Provide the (X, Y) coordinate of the cell's center where the given text is located.  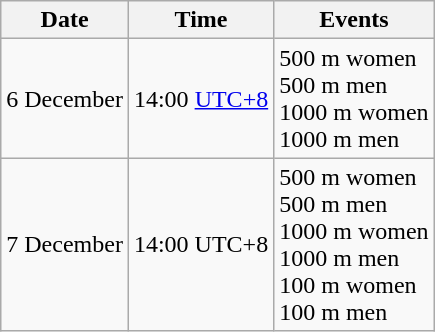
7 December (65, 244)
Events (354, 20)
500 m women500 m men1000 m women1000 m men100 m women100 m men (354, 244)
Time (200, 20)
6 December (65, 98)
Date (65, 20)
500 m women500 m men1000 m women1000 m men (354, 98)
